Determine the (x, y) coordinate at the center of the cell enclosing the given text.  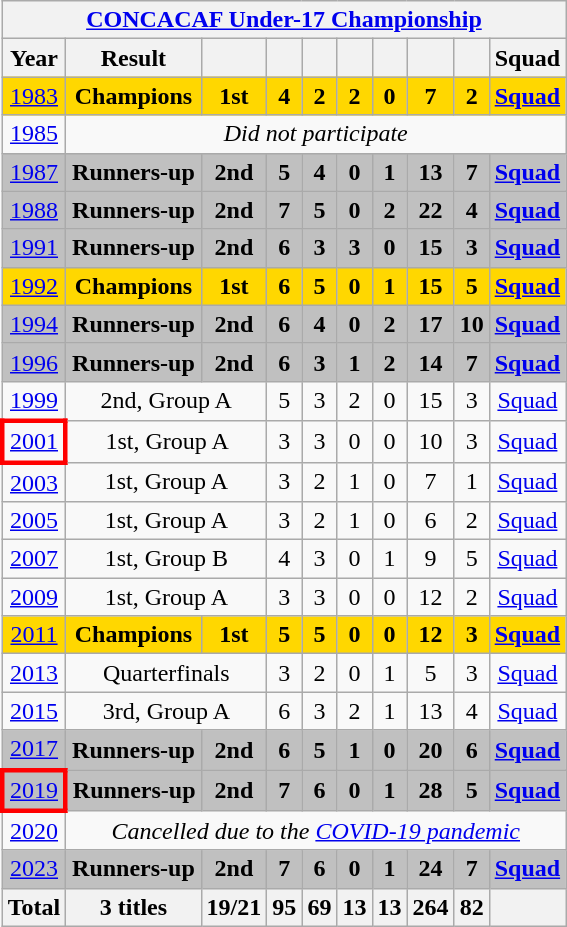
Year (34, 58)
2017 (34, 750)
Quarterfinals (166, 673)
1983 (34, 96)
1992 (34, 286)
2020 (34, 831)
28 (430, 790)
82 (472, 907)
3 titles (134, 907)
2005 (34, 521)
3rd, Group A (166, 711)
Did not participate (316, 134)
CONCACAF Under-17 Championship (284, 20)
2019 (34, 790)
1991 (34, 248)
2001 (34, 442)
264 (430, 907)
95 (284, 907)
2011 (34, 635)
2007 (34, 559)
1988 (34, 210)
Cancelled due to the COVID-19 pandemic (316, 831)
1985 (34, 134)
2015 (34, 711)
Total (34, 907)
1994 (34, 324)
9 (430, 559)
69 (320, 907)
2003 (34, 482)
2nd, Group A (166, 401)
1st, Group B (166, 559)
2009 (34, 597)
22 (430, 210)
1996 (34, 362)
14 (430, 362)
1987 (34, 172)
19/21 (234, 907)
17 (430, 324)
1999 (34, 401)
Result (134, 58)
2023 (34, 869)
2013 (34, 673)
24 (430, 869)
20 (430, 750)
